Capture the cell that displays the provided text and extract its [X, Y] central coordinate. 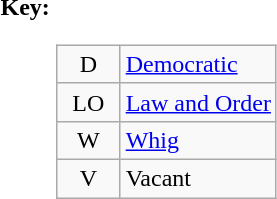
W [89, 140]
V [89, 178]
Democratic [198, 64]
Vacant [198, 178]
LO [89, 102]
D [89, 64]
Law and Order [198, 102]
Whig [198, 140]
